Scan for the cell matching the given text and deliver its (X, Y) coordinate at center. 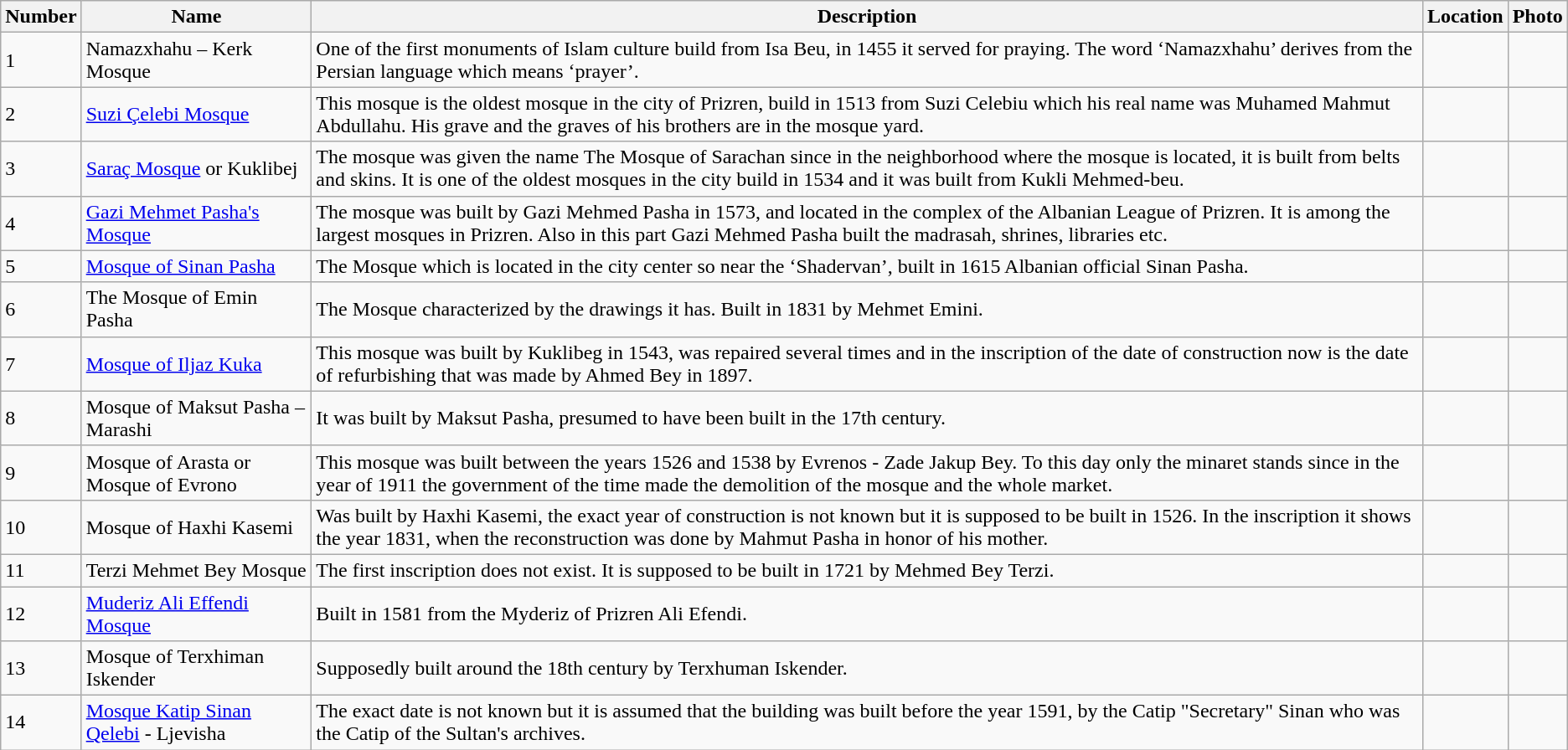
Built in 1581 from the Myderiz of Prizren Ali Efendi. (868, 613)
Mosque Katip Sinan Qelebi - Ljevisha (196, 723)
Name (196, 17)
13 (41, 668)
11 (41, 570)
10 (41, 527)
Mosque of Sinan Pasha (196, 266)
It was built by Maksut Pasha, presumed to have been built in the 17th century. (868, 419)
Mosque of Iljaz Kuka (196, 363)
Supposedly built around the 18th century by Terxhuman Iskender. (868, 668)
Photo (1538, 17)
12 (41, 613)
7 (41, 363)
Location (1465, 17)
The Mosque which is located in the city center so near the ‘Shadervan’, built in 1615 Albanian official Sinan Pasha. (868, 266)
Muderiz Ali Effendi Mosque (196, 613)
The Mosque characterized by the drawings it has. Built in 1831 by Mehmet Emini. (868, 310)
Mosque of Arasta or Mosque of Evrono (196, 472)
6 (41, 310)
5 (41, 266)
8 (41, 419)
The Mosque of Emin Pasha (196, 310)
Mosque of Terxhiman Iskender (196, 668)
Saraç Mosque or Kuklibej (196, 169)
1 (41, 60)
9 (41, 472)
4 (41, 223)
Mosque of Haxhi Kasemi (196, 527)
2 (41, 114)
Terzi Mehmet Bey Mosque (196, 570)
Namazxhahu – Kerk Mosque (196, 60)
14 (41, 723)
Gazi Mehmet Pasha's Mosque (196, 223)
Mosque of Maksut Pasha – Marashi (196, 419)
Suzi Çelebi Mosque (196, 114)
3 (41, 169)
Number (41, 17)
The first inscription does not exist. It is supposed to be built in 1721 by Mehmed Bey Terzi. (868, 570)
Description (868, 17)
